Output the (X, Y) coordinate of the center of the cell containing the given text.  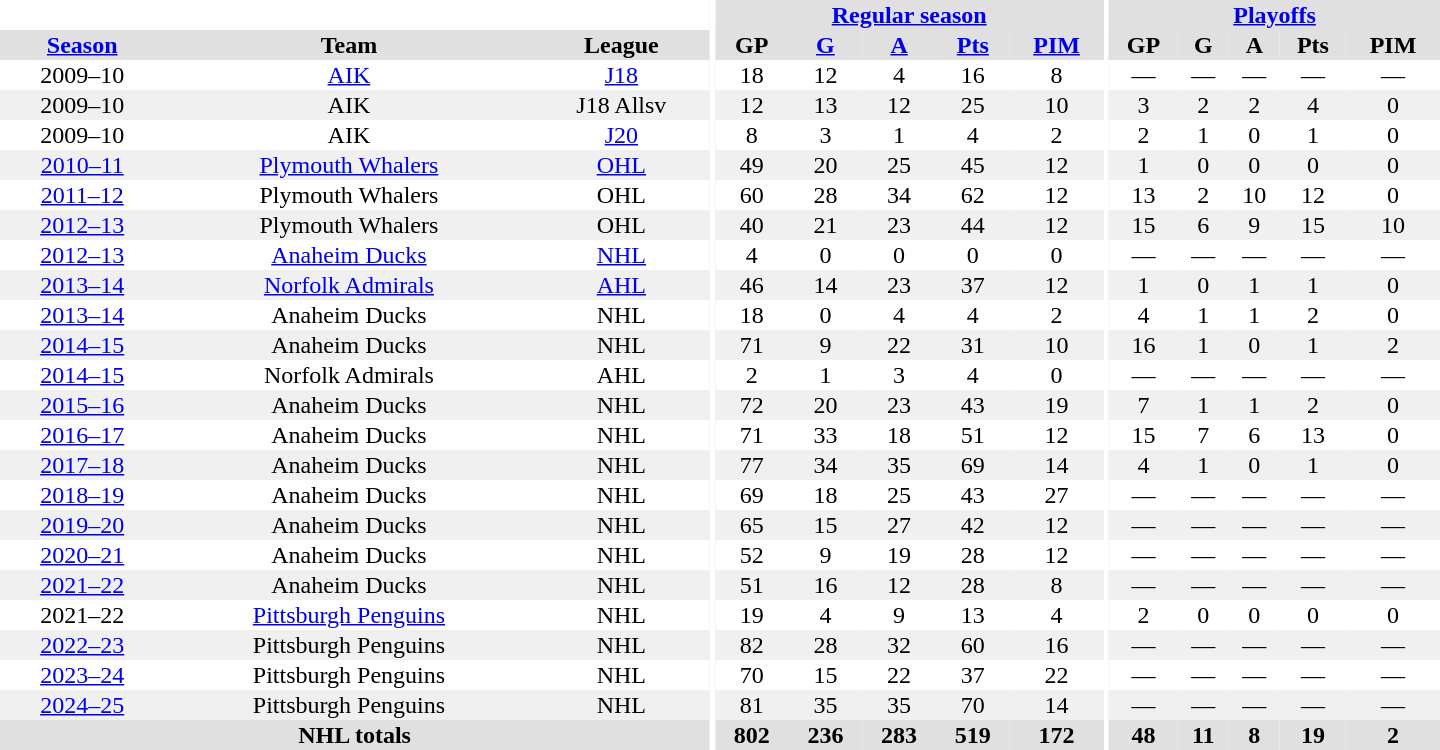
Playoffs (1274, 15)
11 (1204, 735)
J20 (621, 135)
802 (752, 735)
33 (826, 435)
45 (973, 165)
2018–19 (82, 495)
NHL totals (354, 735)
49 (752, 165)
65 (752, 525)
2024–25 (82, 705)
82 (752, 645)
2019–20 (82, 525)
Season (82, 45)
2023–24 (82, 675)
519 (973, 735)
72 (752, 405)
172 (1057, 735)
77 (752, 465)
81 (752, 705)
40 (752, 225)
52 (752, 555)
42 (973, 525)
2020–21 (82, 555)
J18 (621, 75)
2022–23 (82, 645)
283 (899, 735)
31 (973, 345)
J18 Allsv (621, 105)
Regular season (910, 15)
32 (899, 645)
236 (826, 735)
21 (826, 225)
2010–11 (82, 165)
62 (973, 195)
44 (973, 225)
2017–18 (82, 465)
2016–17 (82, 435)
League (621, 45)
2011–12 (82, 195)
46 (752, 285)
2015–16 (82, 405)
48 (1144, 735)
Team (348, 45)
